Find where the given text appears and provide that cell's center as [X, Y] coordinate. 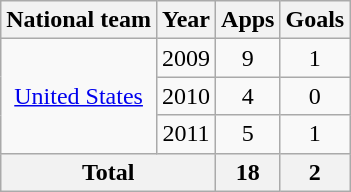
Total [108, 172]
5 [248, 134]
9 [248, 58]
2011 [186, 134]
Year [186, 20]
United States [79, 96]
Apps [248, 20]
2009 [186, 58]
2010 [186, 96]
2 [315, 172]
18 [248, 172]
Goals [315, 20]
4 [248, 96]
National team [79, 20]
0 [315, 96]
